For the text-containing cell, return its midpoint in [X, Y] coordinate format. 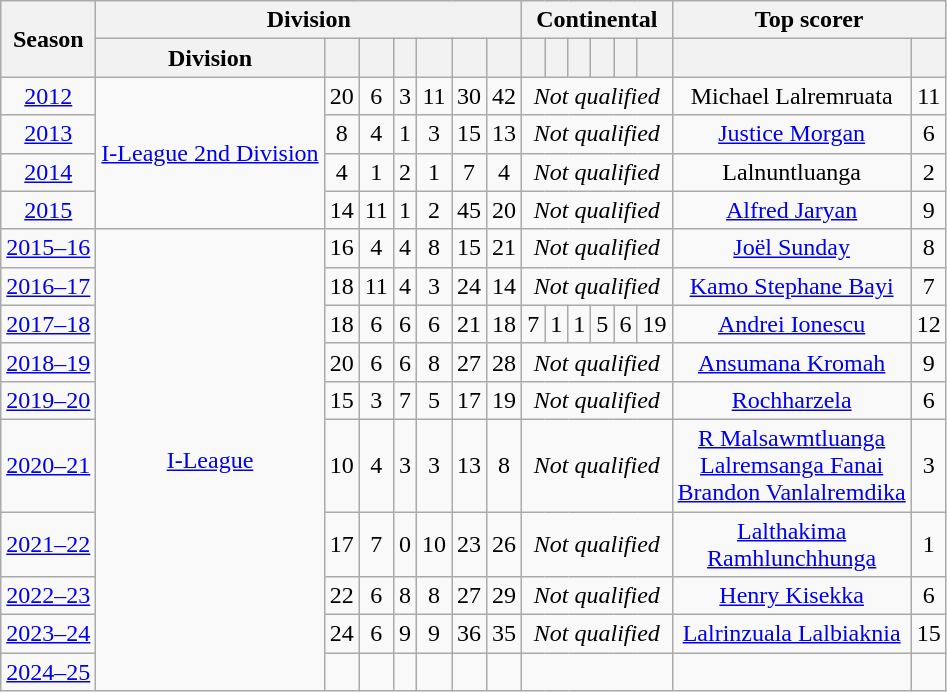
2015 [48, 210]
0 [404, 544]
2017–18 [48, 324]
Michael Lalremruata [792, 96]
2021–22 [48, 544]
Ansumana Kromah [792, 362]
16 [342, 248]
30 [470, 96]
2016–17 [48, 286]
2015–16 [48, 248]
45 [470, 210]
42 [504, 96]
22 [342, 596]
Rochharzela [792, 400]
Justice Morgan [792, 134]
2014 [48, 172]
2018–19 [48, 362]
Lalrinzuala Lalbiaknia [792, 634]
Lalnuntluanga [792, 172]
26 [504, 544]
I-League [210, 460]
Continental [597, 20]
2013 [48, 134]
29 [504, 596]
Season [48, 39]
Andrei Ionescu [792, 324]
I-League 2nd Division [210, 153]
2024–25 [48, 672]
Henry Kisekka [792, 596]
Joël Sunday [792, 248]
12 [928, 324]
Lalthakima Ramhlunchhunga [792, 544]
2012 [48, 96]
Top scorer [809, 20]
Kamo Stephane Bayi [792, 286]
Alfred Jaryan [792, 210]
23 [470, 544]
2023–24 [48, 634]
28 [504, 362]
36 [470, 634]
R Malsawmtluanga Lalremsanga Fanai Brandon Vanlalremdika [792, 465]
2022–23 [48, 596]
35 [504, 634]
2019–20 [48, 400]
2020–21 [48, 465]
